Return the (x, y) coordinate for the center point of the cell that contains the specified text.  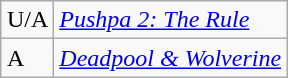
Pushpa 2: The Rule (170, 20)
U/A (27, 20)
Deadpool & Wolverine (170, 58)
A (27, 58)
